From the cell containing the given text, extract its center point as [X, Y] coordinate. 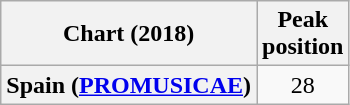
28 [303, 85]
Spain (PROMUSICAE) [129, 85]
Chart (2018) [129, 34]
Peakposition [303, 34]
